Output the (X, Y) coordinate of the center of the cell containing the given text.  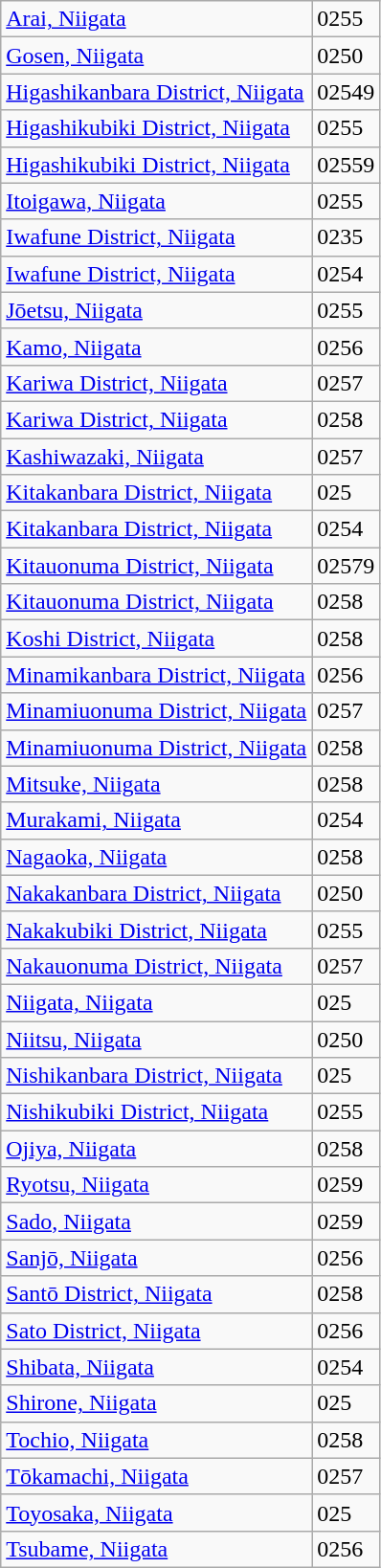
Nishikanbara District, Niigata (157, 1076)
Ojiya, Niigata (157, 1149)
02549 (347, 92)
Tōkamachi, Niigata (157, 1476)
Kashiwazaki, Niigata (157, 457)
Jōetsu, Niigata (157, 310)
Niigata, Niigata (157, 1002)
Ryotsu, Niigata (157, 1185)
Shirone, Niigata (157, 1403)
Toyosaka, Niigata (157, 1512)
Kamo, Niigata (157, 347)
Nakakubiki District, Niigata (157, 930)
Murakami, Niigata (157, 820)
Mitsuke, Niigata (157, 784)
Sato District, Niigata (157, 1331)
Tsubame, Niigata (157, 1549)
Niitsu, Niigata (157, 1039)
Nakakanbara District, Niigata (157, 893)
Higashikanbara District, Niigata (157, 92)
Sanjō, Niigata (157, 1258)
Tochio, Niigata (157, 1440)
Koshi District, Niigata (157, 638)
Shibata, Niigata (157, 1367)
Arai, Niigata (157, 19)
Minamikanbara District, Niigata (157, 675)
Sado, Niigata (157, 1221)
Gosen, Niigata (157, 56)
Santō District, Niigata (157, 1294)
Itoigawa, Niigata (157, 201)
02579 (347, 566)
02559 (347, 165)
0235 (347, 237)
Nagaoka, Niigata (157, 857)
Nakauonuma District, Niigata (157, 966)
Nishikubiki District, Niigata (157, 1112)
